Return (x, y) of the center of cell containing provided text 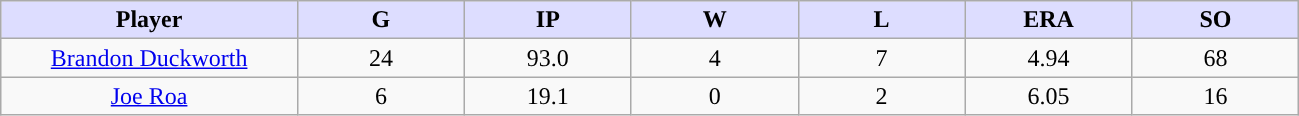
IP (548, 20)
24 (380, 58)
0 (714, 96)
7 (882, 58)
ERA (1048, 20)
G (380, 20)
6.05 (1048, 96)
68 (1216, 58)
L (882, 20)
93.0 (548, 58)
Joe Roa (150, 96)
SO (1216, 20)
Player (150, 20)
2 (882, 96)
16 (1216, 96)
4.94 (1048, 58)
19.1 (548, 96)
W (714, 20)
6 (380, 96)
4 (714, 58)
Brandon Duckworth (150, 58)
